Identify which cell holds the provided text, then report its [X, Y] central coordinate. 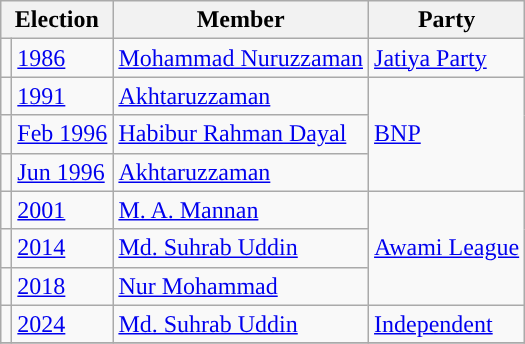
2001 [62, 210]
Feb 1996 [62, 134]
Independent [447, 324]
2018 [62, 286]
1991 [62, 96]
Habibur Rahman Dayal [241, 134]
M. A. Mannan [241, 210]
Jatiya Party [447, 58]
Election [57, 20]
Mohammad Nuruzzaman [241, 58]
Awami League [447, 248]
1986 [62, 58]
2024 [62, 324]
Nur Mohammad [241, 286]
2014 [62, 248]
BNP [447, 134]
Jun 1996 [62, 172]
Member [241, 20]
Party [447, 20]
